Return the (X, Y) coordinate for the center point of the cell that contains the specified text.  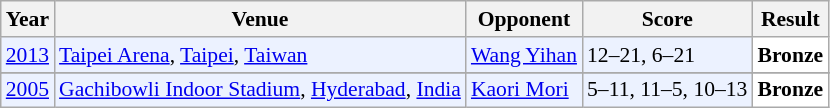
Gachibowli Indoor Stadium, Hyderabad, India (260, 90)
5–11, 11–5, 10–13 (667, 90)
12–21, 6–21 (667, 55)
Score (667, 19)
Wang Yihan (524, 55)
2005 (28, 90)
Year (28, 19)
Taipei Arena, Taipei, Taiwan (260, 55)
Opponent (524, 19)
Result (790, 19)
2013 (28, 55)
Kaori Mori (524, 90)
Venue (260, 19)
